Return the [X, Y] coordinate for the center point of the cell that contains the specified text.  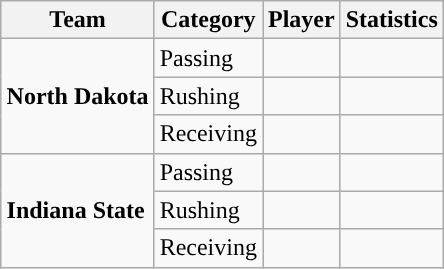
Team [78, 20]
Statistics [392, 20]
Category [208, 20]
Player [301, 20]
Indiana State [78, 210]
North Dakota [78, 96]
